Search for the cell housing the specified text and yield its (x, y) center coordinate. 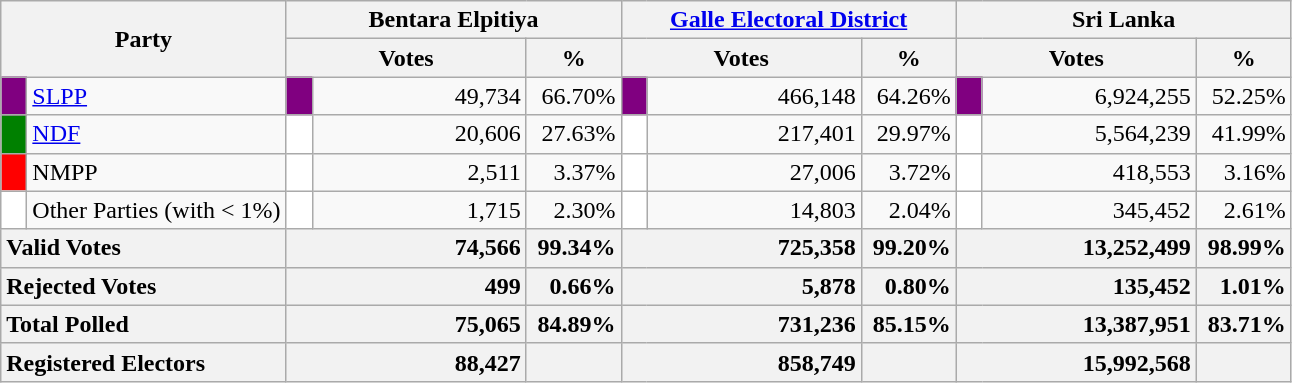
Sri Lanka (1124, 20)
731,236 (741, 324)
74,566 (406, 248)
20,606 (419, 134)
49,734 (419, 96)
52.25% (1244, 96)
Bentara Elpitiya (454, 20)
217,401 (754, 134)
2.04% (908, 210)
1.01% (1244, 286)
418,553 (1089, 172)
135,452 (1076, 286)
13,252,499 (1076, 248)
Total Polled (144, 324)
499 (406, 286)
NDF (156, 134)
725,358 (741, 248)
0.80% (908, 286)
1,715 (419, 210)
29.97% (908, 134)
83.71% (1244, 324)
84.89% (574, 324)
88,427 (406, 362)
3.72% (908, 172)
99.20% (908, 248)
14,803 (754, 210)
Rejected Votes (144, 286)
27,006 (754, 172)
NMPP (156, 172)
2.61% (1244, 210)
98.99% (1244, 248)
6,924,255 (1089, 96)
3.37% (574, 172)
41.99% (1244, 134)
15,992,568 (1076, 362)
3.16% (1244, 172)
0.66% (574, 286)
85.15% (908, 324)
5,878 (741, 286)
99.34% (574, 248)
66.70% (574, 96)
466,148 (754, 96)
Other Parties (with < 1%) (156, 210)
2,511 (419, 172)
27.63% (574, 134)
Valid Votes (144, 248)
75,065 (406, 324)
Galle Electoral District (788, 20)
5,564,239 (1089, 134)
Registered Electors (144, 362)
64.26% (908, 96)
SLPP (156, 96)
858,749 (741, 362)
Party (144, 39)
13,387,951 (1076, 324)
2.30% (574, 210)
345,452 (1089, 210)
